Identify which cell holds the provided text, then report its [X, Y] central coordinate. 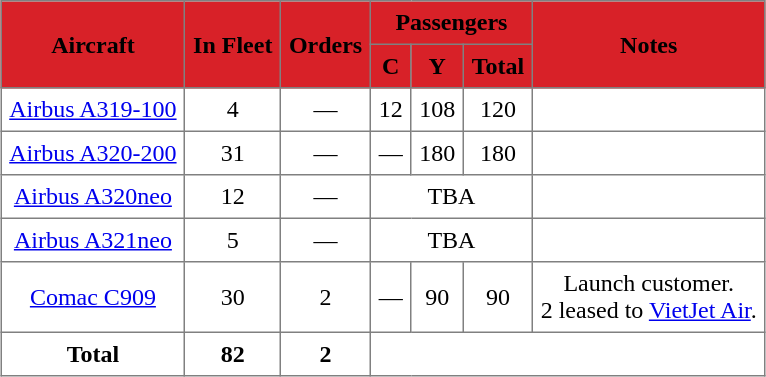
Notes [648, 44]
5 [233, 240]
C [390, 66]
108 [437, 110]
Launch customer.2 leased to VietJet Air. [648, 297]
82 [233, 354]
In Fleet [233, 44]
120 [498, 110]
Aircraft [93, 44]
30 [233, 297]
Passengers [451, 23]
31 [233, 153]
Airbus A321neo [93, 240]
Y [437, 66]
Orders [326, 44]
Airbus A319-100 [93, 110]
Airbus A320neo [93, 197]
4 [233, 110]
Comac C909 [93, 297]
Airbus A320-200 [93, 153]
